Return the (X, Y) coordinate for the center point of the cell that contains the specified text.  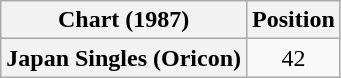
Position (294, 20)
Japan Singles (Oricon) (124, 58)
42 (294, 58)
Chart (1987) (124, 20)
